From the cell containing the given text, extract its center point as [X, Y] coordinate. 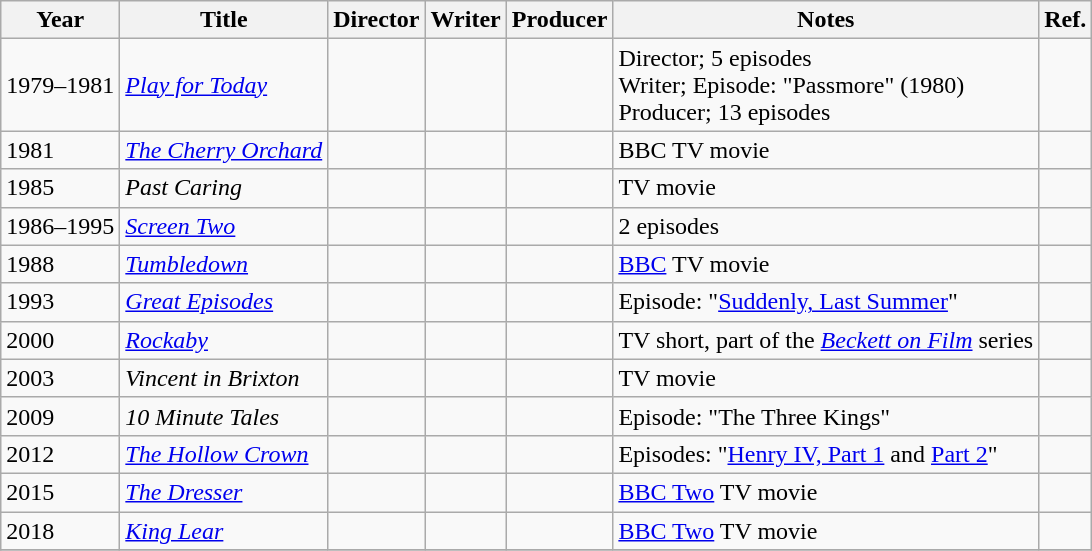
Title [224, 20]
Year [60, 20]
Ref. [1066, 20]
Great Episodes [224, 302]
Vincent in Brixton [224, 378]
Writer [466, 20]
1993 [60, 302]
Director; 5 episodes Writer; Episode: "Passmore" (1980) Producer; 13 episodes [826, 85]
Episode: "The Three Kings" [826, 416]
2012 [60, 454]
1988 [60, 264]
1985 [60, 188]
The Cherry Orchard [224, 150]
2015 [60, 492]
Notes [826, 20]
The Dresser [224, 492]
Producer [560, 20]
1981 [60, 150]
1979–1981 [60, 85]
10 Minute Tales [224, 416]
King Lear [224, 531]
1986–1995 [60, 226]
TV short, part of the Beckett on Film series [826, 340]
Episode: "Suddenly, Last Summer" [826, 302]
2000 [60, 340]
Past Caring [224, 188]
2018 [60, 531]
Rockaby [224, 340]
Director [376, 20]
2009 [60, 416]
Screen Two [224, 226]
The Hollow Crown [224, 454]
Episodes: "Henry IV, Part 1 and Part 2" [826, 454]
2003 [60, 378]
Play for Today [224, 85]
Tumbledown [224, 264]
2 episodes [826, 226]
